Locate the cell with the specified text and output its [X, Y] center coordinate. 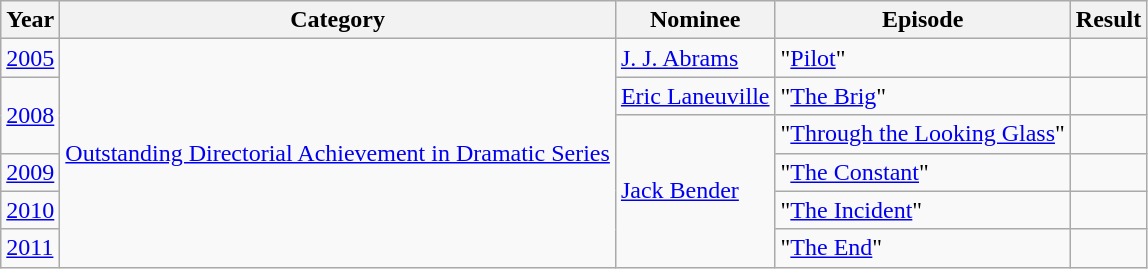
Category [338, 20]
2010 [30, 210]
Nominee [695, 20]
2011 [30, 248]
Year [30, 20]
"Pilot" [922, 58]
Outstanding Directorial Achievement in Dramatic Series [338, 153]
Episode [922, 20]
Jack Bender [695, 191]
"The Brig" [922, 96]
"The Constant" [922, 172]
Result [1108, 20]
2008 [30, 115]
Eric Laneuville [695, 96]
2005 [30, 58]
2009 [30, 172]
J. J. Abrams [695, 58]
"The Incident" [922, 210]
"The End" [922, 248]
"Through the Looking Glass" [922, 134]
